Scan for the cell matching the given text and deliver its (X, Y) coordinate at center. 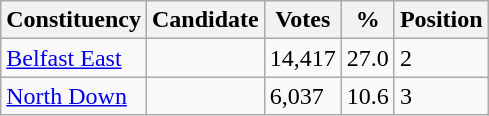
6,037 (302, 96)
North Down (74, 96)
14,417 (302, 58)
2 (441, 58)
27.0 (368, 58)
Constituency (74, 20)
Position (441, 20)
Votes (302, 20)
Candidate (205, 20)
Belfast East (74, 58)
% (368, 20)
10.6 (368, 96)
3 (441, 96)
